Pinpoint the cell where the given text exists, returning its [x, y] midpoint coordinate. 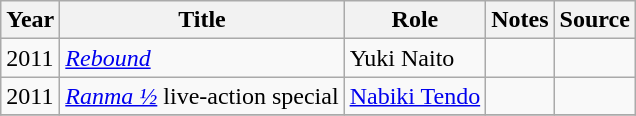
Notes [520, 20]
Year [30, 20]
Ranma ½ live-action special [202, 96]
Source [594, 20]
Nabiki Tendo [415, 96]
Role [415, 20]
Rebound [202, 58]
Title [202, 20]
Yuki Naito [415, 58]
